Determine the [X, Y] coordinate at the center of the cell enclosing the given text.  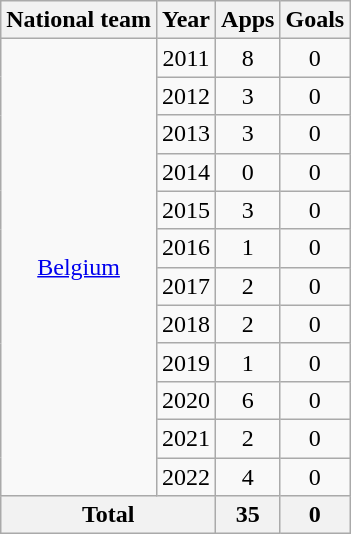
2016 [186, 248]
2022 [186, 477]
2013 [186, 134]
2011 [186, 58]
8 [248, 58]
2012 [186, 96]
2018 [186, 324]
Year [186, 20]
35 [248, 515]
2017 [186, 286]
2014 [186, 172]
Goals [315, 20]
Belgium [79, 268]
2020 [186, 400]
2015 [186, 210]
4 [248, 477]
2019 [186, 362]
National team [79, 20]
Total [108, 515]
6 [248, 400]
Apps [248, 20]
2021 [186, 438]
